Capture the cell that displays the provided text and extract its [x, y] central coordinate. 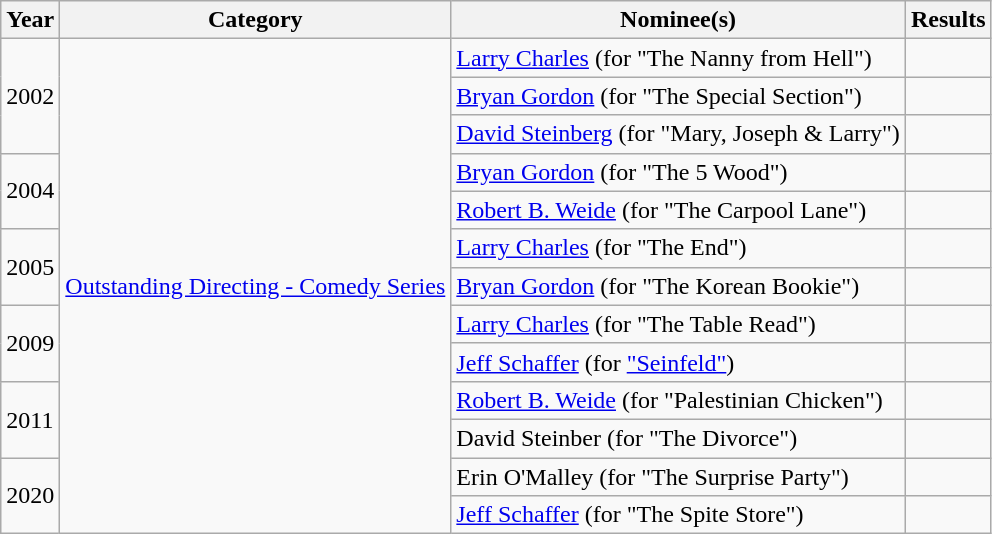
Bryan Gordon (for "The Korean Bookie") [678, 286]
Outstanding Directing - Comedy Series [256, 286]
Larry Charles (for "The Nanny from Hell") [678, 58]
David Steinberg (for "Mary, Joseph & Larry") [678, 134]
Results [948, 20]
2004 [30, 191]
Erin O'Malley (for "The Surprise Party") [678, 477]
2005 [30, 267]
Year [30, 20]
David Steinber (for "The Divorce") [678, 438]
Larry Charles (for "The End") [678, 248]
Larry Charles (for "The Table Read") [678, 324]
2009 [30, 343]
2002 [30, 96]
Robert B. Weide (for "Palestinian Chicken") [678, 400]
Jeff Schaffer (for "The Spite Store") [678, 515]
Bryan Gordon (for "The Special Section") [678, 96]
2020 [30, 496]
Bryan Gordon (for "The 5 Wood") [678, 172]
2011 [30, 419]
Jeff Schaffer (for "Seinfeld") [678, 362]
Robert B. Weide (for "The Carpool Lane") [678, 210]
Nominee(s) [678, 20]
Category [256, 20]
